Scan for the cell matching the given text and deliver its (x, y) coordinate at center. 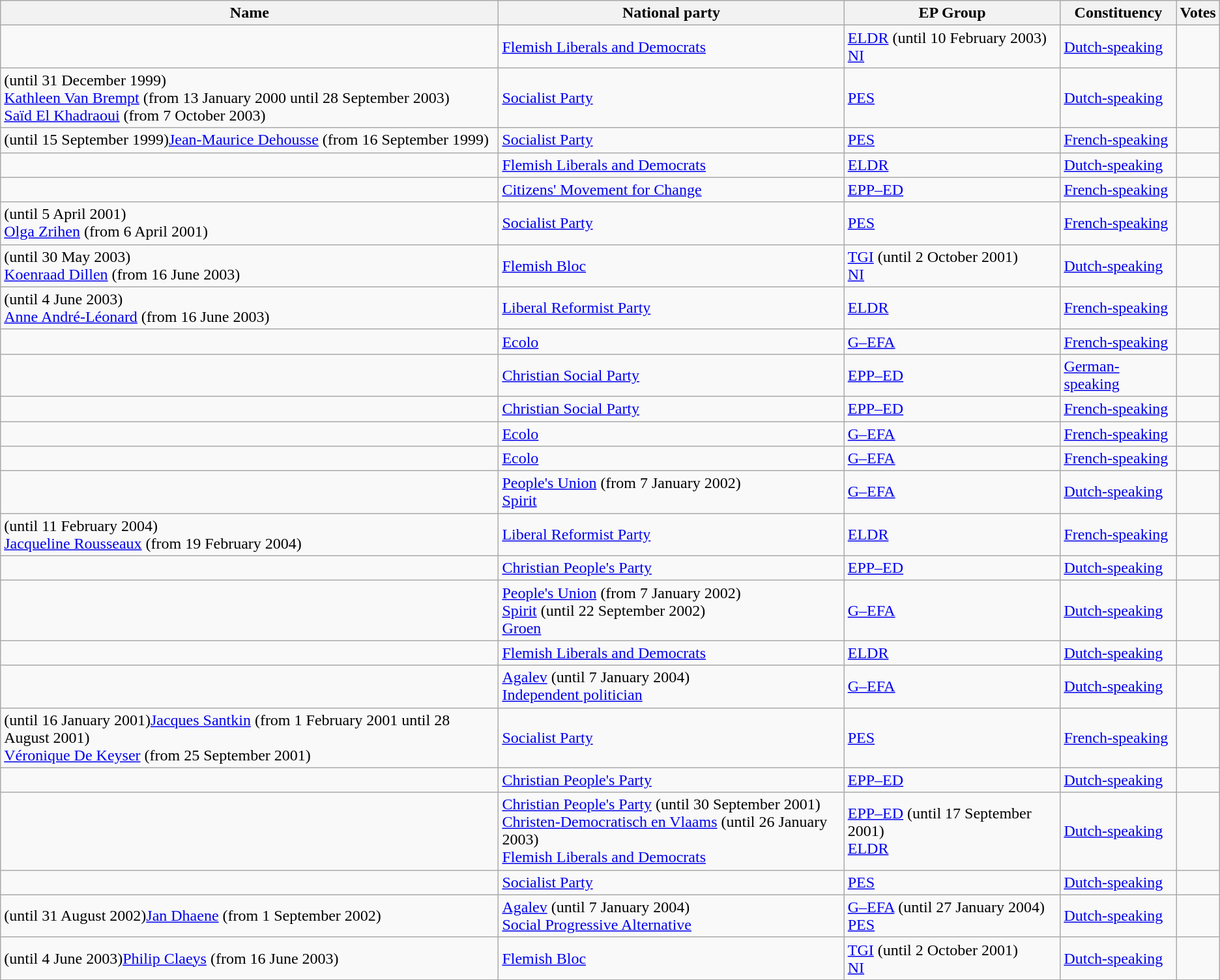
(until 16 January 2001)Jacques Santkin (from 1 February 2001 until 28 August 2001)Véronique De Keyser (from 25 September 2001) (250, 738)
(until 4 June 2003)Anne André-Léonard (from 16 June 2003) (250, 308)
(until 31 August 2002)Jan Dhaene (from 1 September 2002) (250, 916)
EPP–ED (until 17 September 2001) ELDR (952, 831)
Christian People's Party (until 30 September 2001) Christen-Democratisch en Vlaams (until 26 January 2003) Flemish Liberals and Democrats (671, 831)
(until 11 February 2004)Jacqueline Rousseaux (from 19 February 2004) (250, 534)
Name (250, 13)
National party (671, 13)
Agalev (until 7 January 2004) Independent politician (671, 687)
ELDR (until 10 February 2003) NI (952, 47)
Agalev (until 7 January 2004) Social Progressive Alternative (671, 916)
(until 30 May 2003)Koenraad Dillen (from 16 June 2003) (250, 266)
People's Union (from 7 January 2002) Spirit (671, 493)
EP Group (952, 13)
(until 15 September 1999)Jean-Maurice Dehousse (from 16 September 1999) (250, 140)
Constituency (1118, 13)
(until 4 June 2003)Philip Claeys (from 16 June 2003) (250, 958)
(until 5 April 2001)Olga Zrihen (from 6 April 2001) (250, 223)
G–EFA (until 27 January 2004) PES (952, 916)
People's Union (from 7 January 2002) Spirit (until 22 September 2002) Groen (671, 611)
(until 31 December 1999)Kathleen Van Brempt (from 13 January 2000 until 28 September 2003)Saïd El Khadraoui (from 7 October 2003) (250, 98)
Votes (1198, 13)
Citizens' Movement for Change (671, 190)
German-speaking (1118, 375)
